Detect which cell encompasses the target text, then output its [x, y] center coordinate. 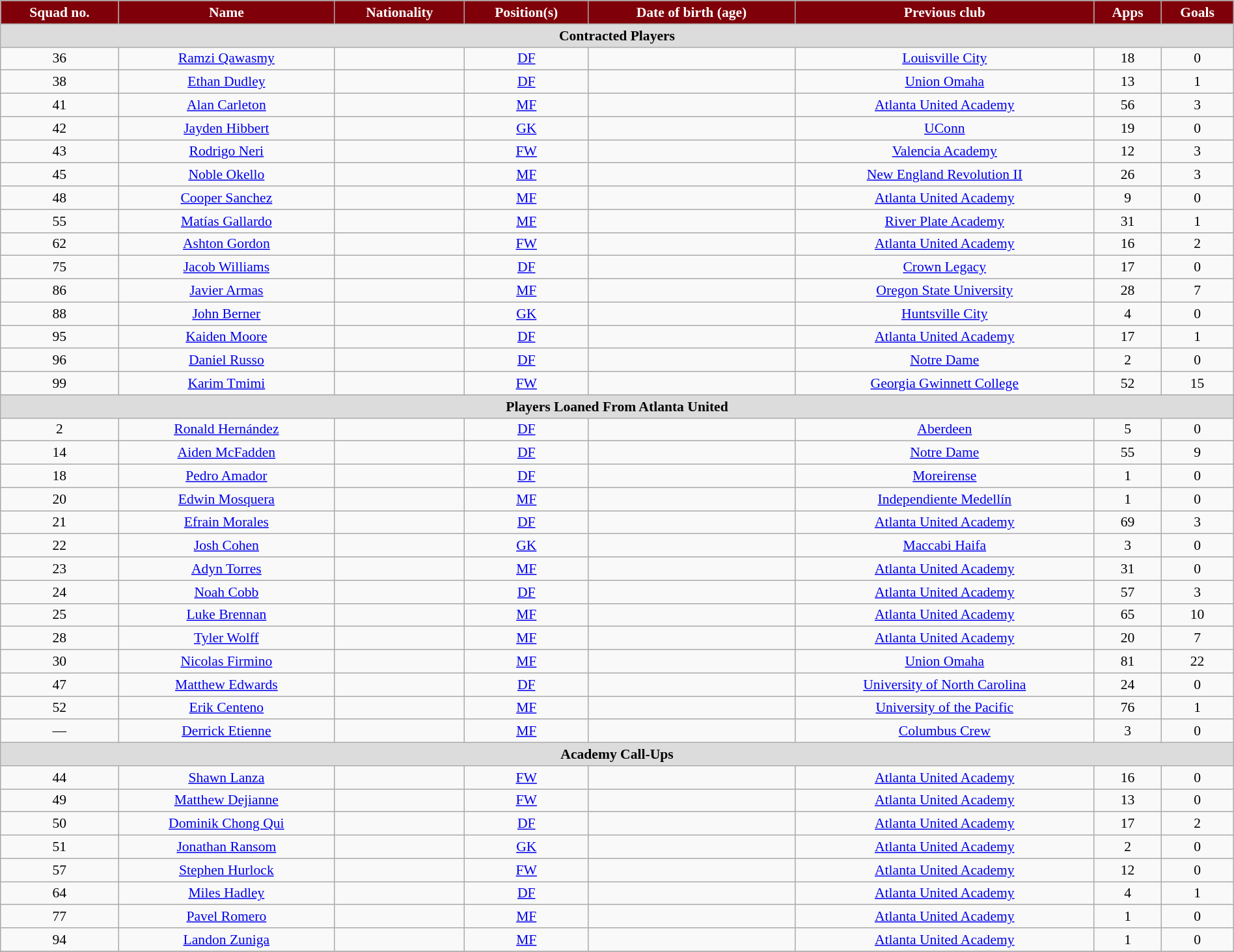
95 [60, 337]
Previous club [944, 12]
94 [60, 940]
88 [60, 314]
Academy Call-Ups [617, 754]
Maccabi Haifa [944, 546]
44 [60, 778]
Georgia Gwinnett College [944, 383]
Jayden Hibbert [226, 128]
Huntsville City [944, 314]
Karim Tmimi [226, 383]
Landon Zuniga [226, 940]
Nationality [400, 12]
Dominik Chong Qui [226, 824]
Matías Gallardo [226, 221]
Javier Armas [226, 291]
96 [60, 360]
Contracted Players [617, 36]
Oregon State University [944, 291]
75 [60, 267]
Name [226, 12]
Cooper Sanchez [226, 198]
Louisville City [944, 59]
UConn [944, 128]
41 [60, 105]
Matthew Edwards [226, 685]
University of North Carolina [944, 685]
Aberdeen [944, 429]
69 [1127, 523]
Moreirense [944, 476]
45 [60, 175]
Ashton Gordon [226, 244]
23 [60, 569]
64 [60, 893]
36 [60, 59]
62 [60, 244]
25 [60, 615]
81 [1127, 662]
Kaiden Moore [226, 337]
Tyler Wolff [226, 638]
Shawn Lanza [226, 778]
43 [60, 152]
Ethan Dudley [226, 82]
Edwin Mosquera [226, 499]
47 [60, 685]
Independiente Medellín [944, 499]
Pedro Amador [226, 476]
Noah Cobb [226, 592]
77 [60, 917]
Erik Centeno [226, 708]
Derrick Etienne [226, 731]
Luke Brennan [226, 615]
Players Loaned From Atlanta United [617, 407]
38 [60, 82]
Jonathan Ransom [226, 847]
5 [1127, 429]
— [60, 731]
Stephen Hurlock [226, 870]
Efrain Morales [226, 523]
John Berner [226, 314]
Noble Okello [226, 175]
42 [60, 128]
49 [60, 800]
50 [60, 824]
Valencia Academy [944, 152]
Matthew Dejianne [226, 800]
Miles Hadley [226, 893]
51 [60, 847]
Adyn Torres [226, 569]
University of the Pacific [944, 708]
Ramzi Qawasmy [226, 59]
10 [1198, 615]
30 [60, 662]
Goals [1198, 12]
15 [1198, 383]
Ronald Hernández [226, 429]
New England Revolution II [944, 175]
Rodrigo Neri [226, 152]
River Plate Academy [944, 221]
19 [1127, 128]
26 [1127, 175]
Aiden McFadden [226, 453]
Columbus Crew [944, 731]
Josh Cohen [226, 546]
21 [60, 523]
56 [1127, 105]
48 [60, 198]
Jacob Williams [226, 267]
76 [1127, 708]
Pavel Romero [226, 917]
Squad no. [60, 12]
Position(s) [527, 12]
14 [60, 453]
Alan Carleton [226, 105]
99 [60, 383]
Crown Legacy [944, 267]
Date of birth (age) [692, 12]
Nicolas Firmino [226, 662]
86 [60, 291]
Daniel Russo [226, 360]
Apps [1127, 12]
65 [1127, 615]
